Determine the [X, Y] coordinate at the center of the cell enclosing the given text.  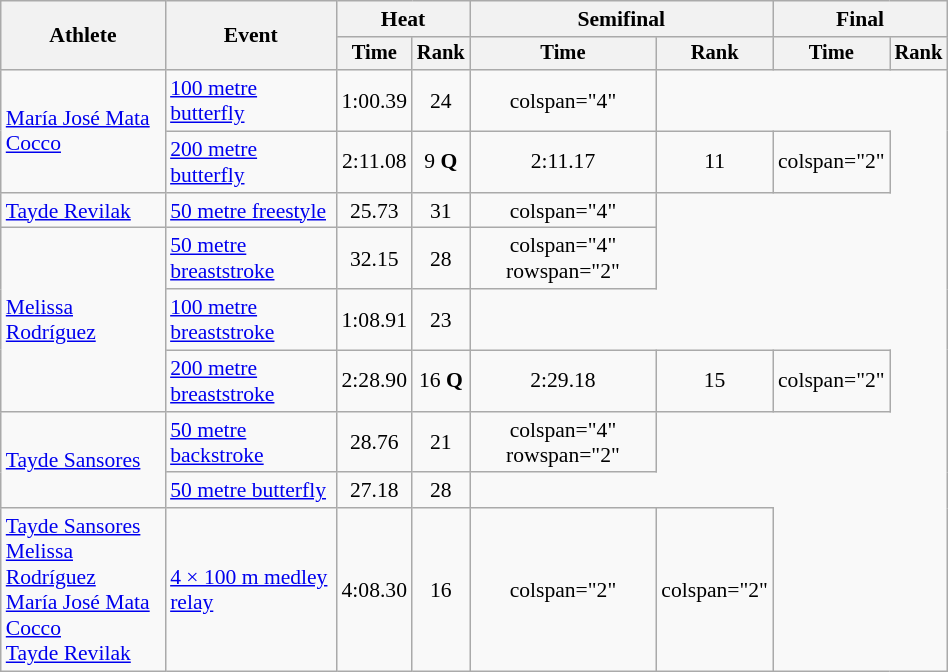
100 metre breaststroke [250, 320]
Tayde SansoresMelissa RodríguezMaría José Mata CoccoTayde Revilak [83, 590]
200 metre breaststroke [250, 382]
15 [714, 382]
31 [441, 211]
4 × 100 m medley relay [250, 590]
1:08.91 [374, 320]
200 metre butterfly [250, 162]
Heat [404, 19]
27.18 [374, 491]
Tayde Revilak [83, 211]
50 metre backstroke [250, 442]
María José Mata Cocco [83, 131]
Athlete [83, 36]
16 [441, 590]
Tayde Sansores [83, 460]
50 metre breaststroke [250, 258]
9 Q [441, 162]
28.76 [374, 442]
2:11.17 [564, 162]
50 metre freestyle [250, 211]
21 [441, 442]
16 Q [441, 382]
25.73 [374, 211]
Semifinal [622, 19]
100 metre butterfly [250, 100]
23 [441, 320]
32.15 [374, 258]
50 metre butterfly [250, 491]
2:11.08 [374, 162]
2:28.90 [374, 382]
1:00.39 [374, 100]
24 [441, 100]
11 [714, 162]
2:29.18 [564, 382]
4:08.30 [374, 590]
Melissa Rodríguez [83, 320]
Final [860, 19]
Event [250, 36]
